Detect which cell encompasses the target text, then output its (X, Y) center coordinate. 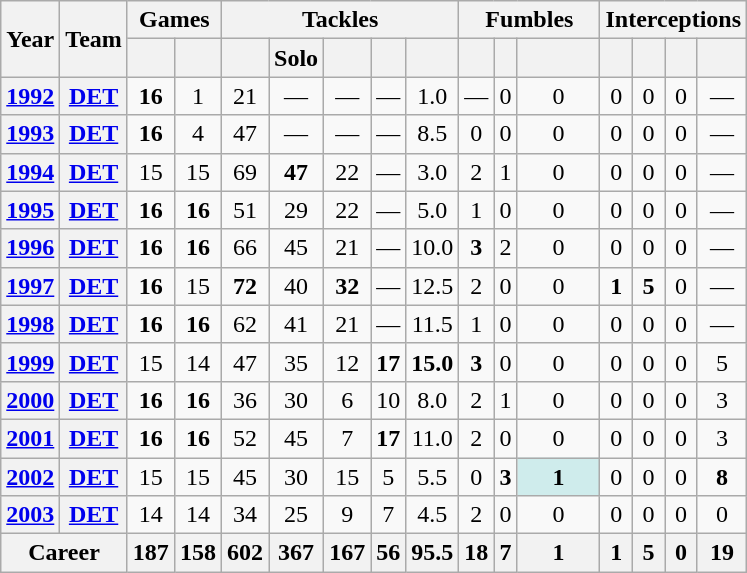
34 (244, 515)
1997 (30, 286)
3.0 (432, 172)
367 (296, 553)
69 (244, 172)
62 (244, 324)
167 (348, 553)
8.5 (432, 134)
9 (348, 515)
1992 (30, 96)
Career (64, 553)
72 (244, 286)
1993 (30, 134)
158 (198, 553)
11.5 (432, 324)
Solo (296, 58)
4.5 (432, 515)
41 (296, 324)
25 (296, 515)
1994 (30, 172)
36 (244, 400)
1995 (30, 210)
1.0 (432, 96)
602 (244, 553)
1996 (30, 248)
Year (30, 39)
187 (150, 553)
51 (244, 210)
8 (722, 477)
Tackles (340, 20)
2002 (30, 477)
66 (244, 248)
10.0 (432, 248)
Fumbles (530, 20)
40 (296, 286)
5.0 (432, 210)
Team (94, 39)
15.0 (432, 362)
11.0 (432, 438)
8.0 (432, 400)
Games (174, 20)
6 (348, 400)
12.5 (432, 286)
1998 (30, 324)
52 (244, 438)
5.5 (432, 477)
29 (296, 210)
18 (476, 553)
1999 (30, 362)
32 (348, 286)
56 (388, 553)
10 (388, 400)
2003 (30, 515)
35 (296, 362)
12 (348, 362)
Interceptions (674, 20)
95.5 (432, 553)
19 (722, 553)
4 (198, 134)
2000 (30, 400)
2001 (30, 438)
